Search for the cell housing the specified text and yield its [x, y] center coordinate. 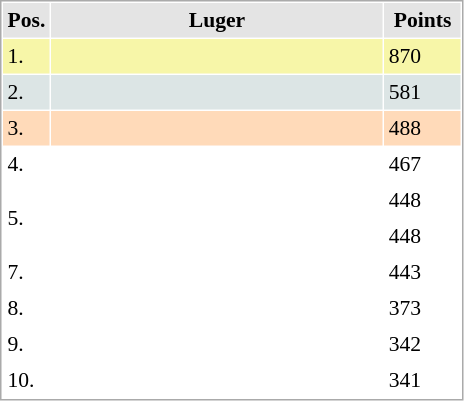
870 [422, 56]
Pos. [26, 20]
Luger [217, 20]
3. [26, 128]
581 [422, 92]
373 [422, 308]
467 [422, 164]
443 [422, 272]
8. [26, 308]
4. [26, 164]
342 [422, 344]
Points [422, 20]
2. [26, 92]
5. [26, 218]
10. [26, 380]
341 [422, 380]
7. [26, 272]
488 [422, 128]
1. [26, 56]
9. [26, 344]
